Output the (X, Y) coordinate of the center of the cell containing the given text.  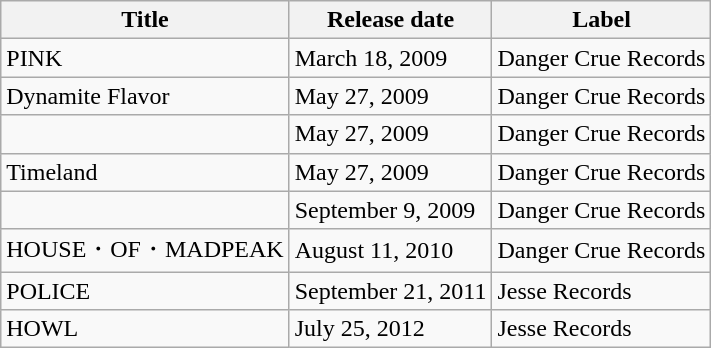
HOUSE・OF・MADPEAK (145, 250)
March 18, 2009 (390, 58)
Timeland (145, 172)
Label (602, 20)
PINK (145, 58)
September 9, 2009 (390, 210)
Release date (390, 20)
HOWL (145, 329)
POLICE (145, 291)
September 21, 2011 (390, 291)
Title (145, 20)
Dynamite Flavor (145, 96)
July 25, 2012 (390, 329)
August 11, 2010 (390, 250)
